Search for the cell housing the specified text and yield its [x, y] center coordinate. 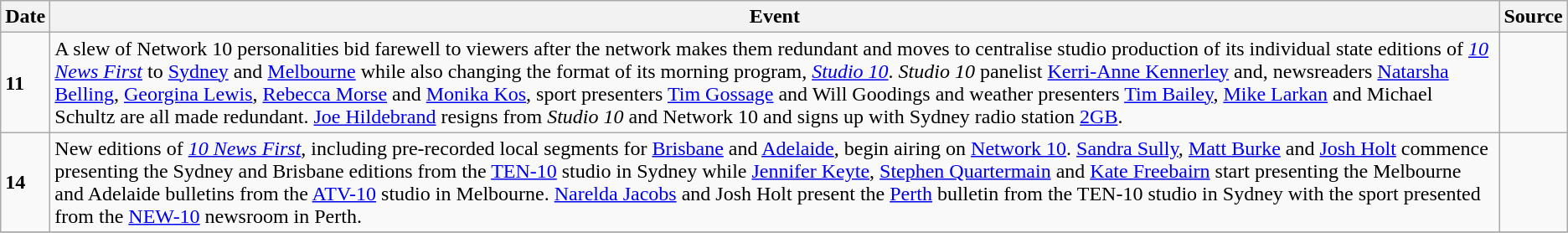
11 [25, 82]
Event [775, 17]
Date [25, 17]
Source [1533, 17]
14 [25, 183]
